Pinpoint the cell where the given text exists, returning its (X, Y) midpoint coordinate. 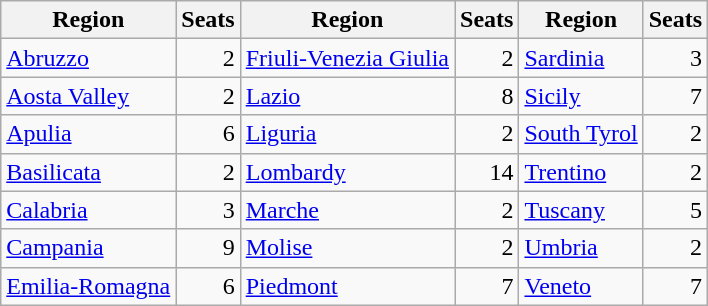
Piedmont (347, 286)
South Tyrol (581, 134)
Lazio (347, 96)
Tuscany (581, 210)
Veneto (581, 286)
Liguria (347, 134)
9 (208, 248)
Molise (347, 248)
14 (487, 172)
Calabria (88, 210)
Friuli-Venezia Giulia (347, 58)
5 (675, 210)
Sicily (581, 96)
Trentino (581, 172)
Emilia-Romagna (88, 286)
Campania (88, 248)
Sardinia (581, 58)
Umbria (581, 248)
Aosta Valley (88, 96)
Marche (347, 210)
8 (487, 96)
Apulia (88, 134)
Abruzzo (88, 58)
Basilicata (88, 172)
Lombardy (347, 172)
